Scan for the cell matching the given text and deliver its (x, y) coordinate at center. 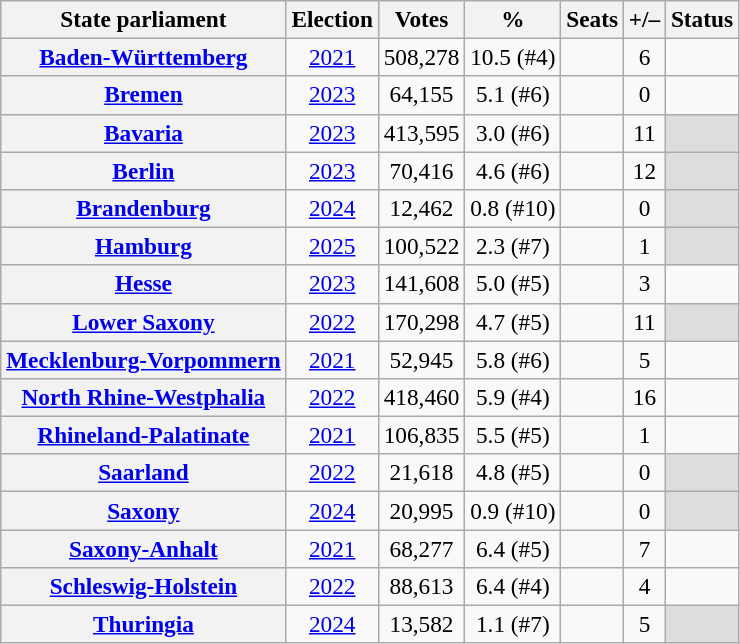
Berlin (144, 170)
Thuringia (144, 624)
North Rhine-Westphalia (144, 397)
Seats (592, 19)
Status (702, 19)
Brandenburg (144, 208)
2.3 (#7) (513, 246)
Schleswig-Holstein (144, 586)
Lower Saxony (144, 322)
413,595 (421, 133)
State parliament (144, 19)
6 (644, 57)
52,945 (421, 359)
0.9 (#10) (513, 510)
6.4 (#5) (513, 548)
7 (644, 548)
6.4 (#4) (513, 586)
1.1 (#7) (513, 624)
3.0 (#6) (513, 133)
100,522 (421, 246)
Saxony (144, 510)
% (513, 19)
5.0 (#5) (513, 284)
3 (644, 284)
88,613 (421, 586)
Mecklenburg-Vorpommern (144, 359)
70,416 (421, 170)
4.8 (#5) (513, 473)
4.7 (#5) (513, 322)
141,608 (421, 284)
Hesse (144, 284)
20,995 (421, 510)
Saxony-Anhalt (144, 548)
12 (644, 170)
13,582 (421, 624)
10.5 (#4) (513, 57)
5.9 (#4) (513, 397)
+/– (644, 19)
64,155 (421, 95)
5.8 (#6) (513, 359)
Baden-Württemberg (144, 57)
508,278 (421, 57)
2025 (332, 246)
4.6 (#6) (513, 170)
Saarland (144, 473)
Election (332, 19)
68,277 (421, 548)
0.8 (#10) (513, 208)
170,298 (421, 322)
Votes (421, 19)
5.1 (#6) (513, 95)
Bavaria (144, 133)
12,462 (421, 208)
16 (644, 397)
418,460 (421, 397)
Bremen (144, 95)
4 (644, 586)
21,618 (421, 473)
Rhineland-Palatinate (144, 435)
Hamburg (144, 246)
5.5 (#5) (513, 435)
106,835 (421, 435)
